Find where the given text appears and provide that cell's center as (X, Y) coordinate. 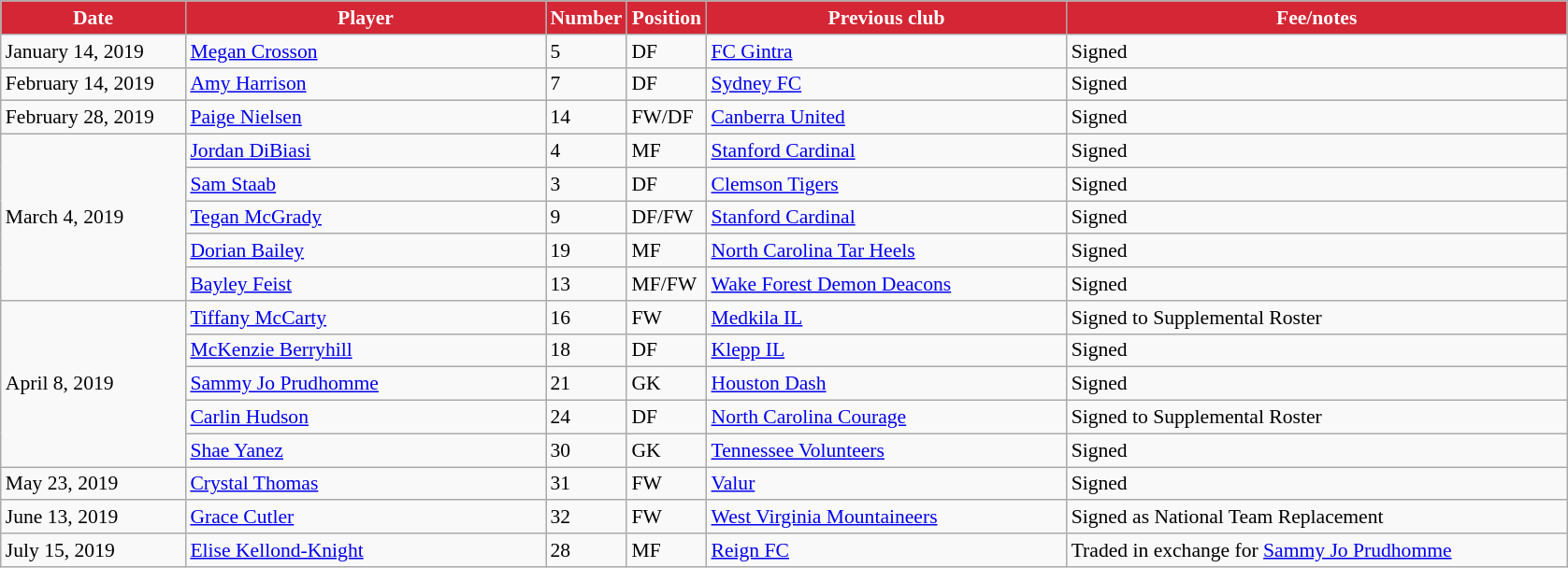
Date (94, 18)
Sam Staab (365, 184)
28 (587, 550)
Klepp IL (886, 350)
Tennessee Volunteers (886, 450)
21 (587, 384)
32 (587, 518)
April 8, 2019 (94, 384)
Megan Crosson (365, 51)
Crystal Thomas (365, 484)
Traded in exchange for Sammy Jo Prudhomme (1316, 550)
30 (587, 450)
MF/FW (666, 284)
Elise Kellond-Knight (365, 550)
24 (587, 418)
18 (587, 350)
Paige Nielsen (365, 118)
13 (587, 284)
January 14, 2019 (94, 51)
5 (587, 51)
March 4, 2019 (94, 218)
FC Gintra (886, 51)
Number (587, 18)
DF/FW (666, 218)
14 (587, 118)
Signed as National Team Replacement (1316, 518)
7 (587, 84)
Tiffany McCarty (365, 318)
FW/DF (666, 118)
9 (587, 218)
4 (587, 151)
31 (587, 484)
May 23, 2019 (94, 484)
Amy Harrison (365, 84)
Medkila IL (886, 318)
North Carolina Courage (886, 418)
Houston Dash (886, 384)
Dorian Bailey (365, 251)
Canberra United (886, 118)
Player (365, 18)
July 15, 2019 (94, 550)
Clemson Tigers (886, 184)
Shae Yanez (365, 450)
Grace Cutler (365, 518)
Reign FC (886, 550)
Carlin Hudson (365, 418)
3 (587, 184)
Previous club (886, 18)
North Carolina Tar Heels (886, 251)
Wake Forest Demon Deacons (886, 284)
Jordan DiBiasi (365, 151)
February 28, 2019 (94, 118)
West Virginia Mountaineers (886, 518)
February 14, 2019 (94, 84)
Bayley Feist (365, 284)
Tegan McGrady (365, 218)
19 (587, 251)
Sydney FC (886, 84)
Position (666, 18)
Valur (886, 484)
16 (587, 318)
McKenzie Berryhill (365, 350)
Sammy Jo Prudhomme (365, 384)
June 13, 2019 (94, 518)
Fee/notes (1316, 18)
